Determine the (x, y) coordinate at the center of the cell enclosing the given text.  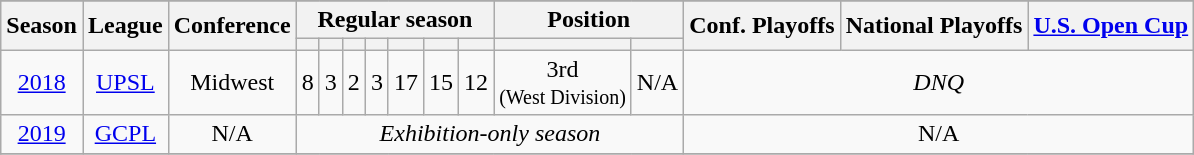
National Playoffs (934, 26)
12 (476, 82)
Season (42, 26)
3rd(West Division) (563, 82)
Conf. Playoffs (762, 26)
Exhibition-only season (490, 134)
2018 (42, 82)
2019 (42, 134)
15 (440, 82)
Position (589, 20)
Midwest (232, 82)
Conference (232, 26)
17 (406, 82)
8 (308, 82)
UPSL (125, 82)
U.S. Open Cup (1111, 26)
League (125, 26)
2 (354, 82)
Regular season (394, 20)
DNQ (939, 82)
GCPL (125, 134)
